Find where the given text appears and provide that cell's center as (X, Y) coordinate. 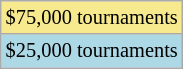
$75,000 tournaments (92, 17)
$25,000 tournaments (92, 51)
